Search for the cell housing the specified text and yield its [X, Y] center coordinate. 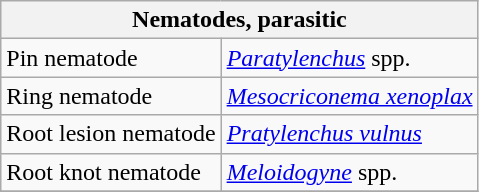
Paratylenchus spp. [350, 58]
Ring nematode [111, 96]
Root lesion nematode [111, 134]
Meloidogyne spp. [350, 172]
Pratylenchus vulnus [350, 134]
Root knot nematode [111, 172]
Pin nematode [111, 58]
Nematodes, parasitic [240, 20]
Mesocriconema xenoplax [350, 96]
